Locate the cell with the specified text and output its [X, Y] center coordinate. 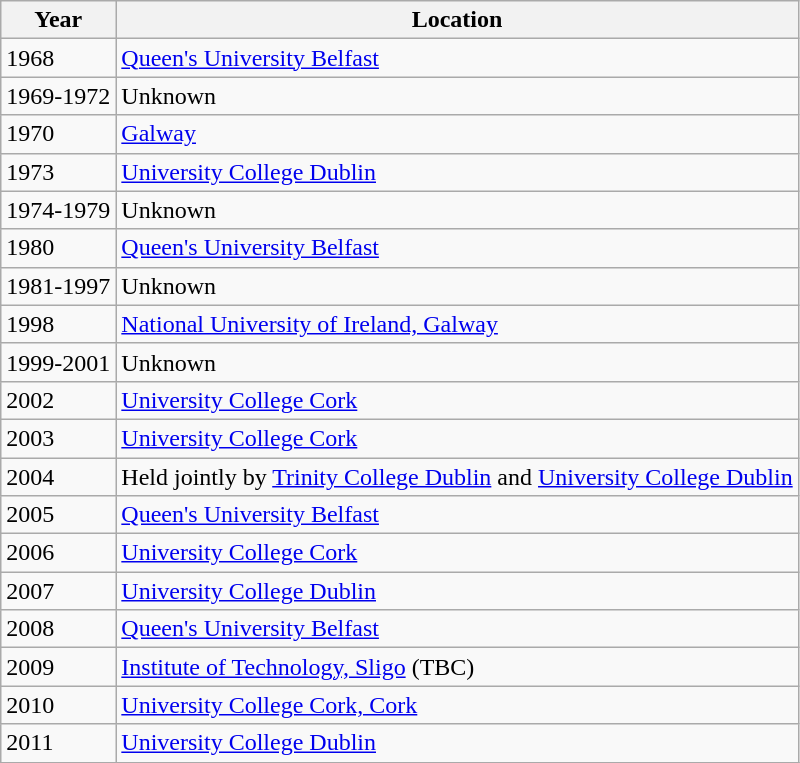
1969-1972 [58, 96]
1974-1979 [58, 210]
Galway [457, 134]
University College Cork, Cork [457, 705]
2011 [58, 743]
2008 [58, 629]
2009 [58, 667]
1981-1997 [58, 286]
National University of Ireland, Galway [457, 324]
1973 [58, 172]
2002 [58, 400]
2004 [58, 477]
2010 [58, 705]
1980 [58, 248]
2007 [58, 591]
Location [457, 20]
1999-2001 [58, 362]
1998 [58, 324]
2005 [58, 515]
1970 [58, 134]
2006 [58, 553]
2003 [58, 438]
1968 [58, 58]
Year [58, 20]
Institute of Technology, Sligo (TBC) [457, 667]
Held jointly by Trinity College Dublin and University College Dublin [457, 477]
